Find where the given text appears and provide that cell's center as (X, Y) coordinate. 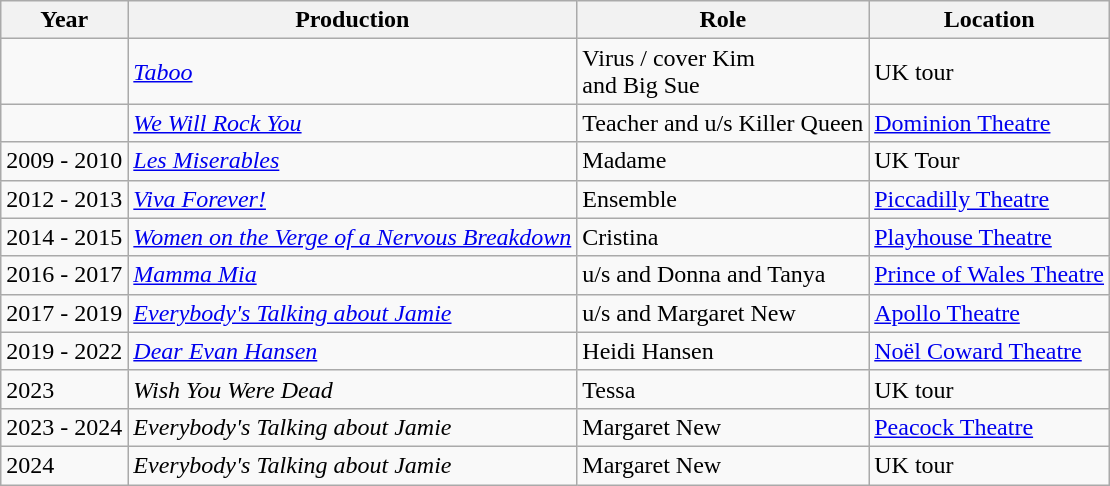
Peacock Theatre (990, 427)
UK Tour (990, 161)
Playhouse Theatre (990, 237)
We Will Rock You (352, 123)
2023 - 2024 (64, 427)
Location (990, 20)
Apollo Theatre (990, 313)
Piccadilly Theatre (990, 199)
2009 - 2010 (64, 161)
Ensemble (723, 199)
Virus / cover Kimand Big Sue (723, 72)
2023 (64, 389)
Role (723, 20)
Wish You Were Dead (352, 389)
2014 - 2015 (64, 237)
2017 - 2019 (64, 313)
Year (64, 20)
u/s and Donna and Tanya (723, 275)
u/s and Margaret New (723, 313)
Mamma Mia (352, 275)
2016 - 2017 (64, 275)
Tessa (723, 389)
Prince of Wales Theatre (990, 275)
2012 - 2013 (64, 199)
Taboo (352, 72)
Dear Evan Hansen (352, 351)
Viva Forever! (352, 199)
Les Miserables (352, 161)
Teacher and u/s Killer Queen (723, 123)
2024 (64, 465)
Dominion Theatre (990, 123)
Madame (723, 161)
Noël Coward Theatre (990, 351)
Women on the Verge of a Nervous Breakdown (352, 237)
Heidi Hansen (723, 351)
2019 - 2022 (64, 351)
Production (352, 20)
Cristina (723, 237)
